Identify which cell holds the provided text, then report its (x, y) central coordinate. 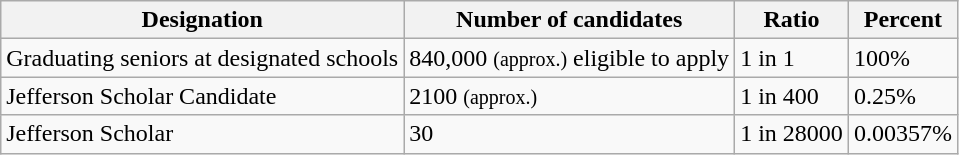
1 in 400 (792, 96)
Graduating seniors at designated schools (202, 58)
Ratio (792, 20)
Designation (202, 20)
840,000 (approx.) eligible to apply (570, 58)
2100 (approx.) (570, 96)
0.00357% (902, 134)
Jefferson Scholar Candidate (202, 96)
Number of candidates (570, 20)
1 in 28000 (792, 134)
1 in 1 (792, 58)
Jefferson Scholar (202, 134)
30 (570, 134)
100% (902, 58)
Percent (902, 20)
0.25% (902, 96)
